Return the (X, Y) coordinate for the center point of the cell that contains the specified text.  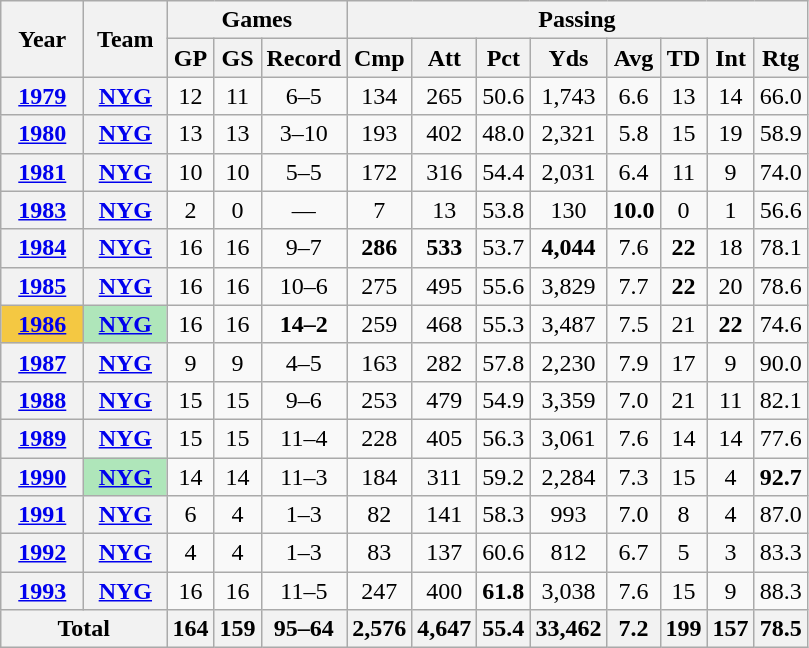
GP (190, 58)
2,576 (380, 629)
Games (257, 20)
10–6 (304, 286)
54.4 (504, 172)
Passing (577, 20)
228 (380, 438)
66.0 (780, 96)
275 (380, 286)
Year (42, 39)
20 (730, 286)
56.3 (504, 438)
1983 (42, 210)
2,230 (568, 362)
Att (444, 58)
11–4 (304, 438)
82.1 (780, 400)
17 (684, 362)
468 (444, 324)
53.8 (504, 210)
3,487 (568, 324)
19 (730, 134)
159 (238, 629)
57.8 (504, 362)
4–5 (304, 362)
74.0 (780, 172)
GS (238, 58)
193 (380, 134)
11–5 (304, 591)
82 (380, 515)
1988 (42, 400)
311 (444, 477)
59.2 (504, 477)
247 (380, 591)
164 (190, 629)
533 (444, 248)
3,359 (568, 400)
1984 (42, 248)
Pct (504, 58)
78.1 (780, 248)
286 (380, 248)
Avg (634, 58)
259 (380, 324)
130 (568, 210)
95–64 (304, 629)
92.7 (780, 477)
55.4 (504, 629)
33,462 (568, 629)
5–5 (304, 172)
10.0 (634, 210)
7.2 (634, 629)
184 (380, 477)
1987 (42, 362)
172 (380, 172)
55.6 (504, 286)
Team (126, 39)
6.6 (634, 96)
4,044 (568, 248)
Rtg (780, 58)
7.7 (634, 286)
1980 (42, 134)
157 (730, 629)
54.9 (504, 400)
8 (684, 515)
90.0 (780, 362)
1 (730, 210)
Total (84, 629)
3,061 (568, 438)
134 (380, 96)
53.7 (504, 248)
55.3 (504, 324)
2,321 (568, 134)
2,031 (568, 172)
7.9 (634, 362)
7.5 (634, 324)
993 (568, 515)
402 (444, 134)
2,284 (568, 477)
Int (730, 58)
199 (684, 629)
1993 (42, 591)
50.6 (504, 96)
74.6 (780, 324)
87.0 (780, 515)
495 (444, 286)
14–2 (304, 324)
5.8 (634, 134)
56.6 (780, 210)
1986 (42, 324)
60.6 (504, 553)
48.0 (504, 134)
6–5 (304, 96)
6 (190, 515)
78.6 (780, 286)
6.7 (634, 553)
6.4 (634, 172)
9–6 (304, 400)
83 (380, 553)
1991 (42, 515)
1985 (42, 286)
5 (684, 553)
Yds (568, 58)
— (304, 210)
479 (444, 400)
Record (304, 58)
11–3 (304, 477)
1989 (42, 438)
282 (444, 362)
77.6 (780, 438)
9–7 (304, 248)
253 (380, 400)
TD (684, 58)
Cmp (380, 58)
18 (730, 248)
58.9 (780, 134)
1990 (42, 477)
78.5 (780, 629)
400 (444, 591)
405 (444, 438)
7.3 (634, 477)
3,038 (568, 591)
812 (568, 553)
3–10 (304, 134)
1981 (42, 172)
141 (444, 515)
1992 (42, 553)
61.8 (504, 591)
4,647 (444, 629)
316 (444, 172)
3,829 (568, 286)
1,743 (568, 96)
163 (380, 362)
12 (190, 96)
1979 (42, 96)
2 (190, 210)
88.3 (780, 591)
7 (380, 210)
83.3 (780, 553)
58.3 (504, 515)
3 (730, 553)
265 (444, 96)
137 (444, 553)
